Provide the [x, y] coordinate of the cell's center where the given text is located.  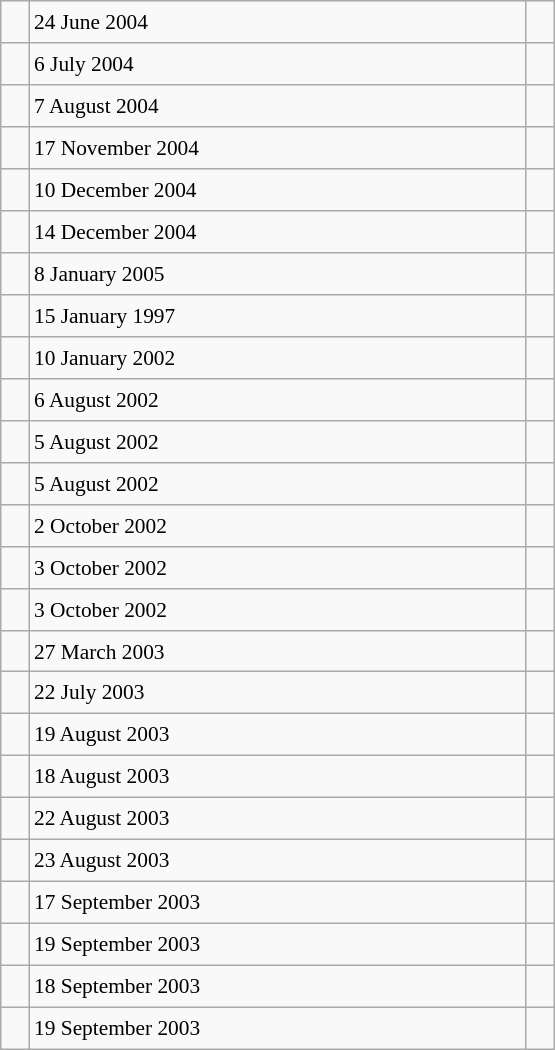
7 August 2004 [278, 106]
8 January 2005 [278, 274]
24 June 2004 [278, 22]
10 December 2004 [278, 190]
27 March 2003 [278, 651]
6 July 2004 [278, 64]
19 August 2003 [278, 735]
17 September 2003 [278, 903]
6 August 2002 [278, 399]
17 November 2004 [278, 148]
23 August 2003 [278, 861]
2 October 2002 [278, 525]
14 December 2004 [278, 232]
15 January 1997 [278, 316]
18 August 2003 [278, 777]
22 August 2003 [278, 819]
22 July 2003 [278, 693]
10 January 2002 [278, 358]
18 September 2003 [278, 986]
